Determine the [x, y] coordinate at the center of the cell enclosing the given text.  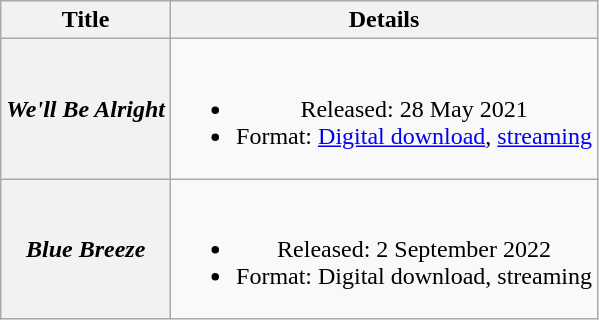
We'll Be Alright [86, 109]
Title [86, 20]
Details [384, 20]
Released: 2 September 2022Format: Digital download, streaming [384, 249]
Released: 28 May 2021Format: Digital download, streaming [384, 109]
Blue Breeze [86, 249]
